Find where the given text appears and provide that cell's center as (x, y) coordinate. 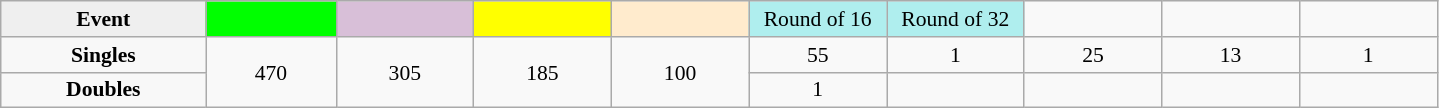
Event (104, 19)
55 (818, 55)
Round of 32 (955, 19)
Singles (104, 55)
470 (271, 72)
Round of 16 (818, 19)
185 (543, 72)
Doubles (104, 90)
305 (405, 72)
100 (680, 72)
13 (1231, 55)
25 (1093, 55)
